Find where the given text appears and provide that cell's center as [X, Y] coordinate. 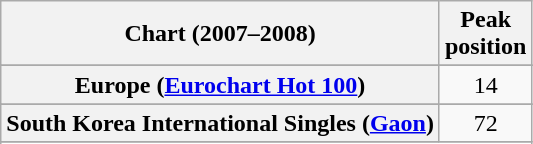
South Korea International Singles (Gaon) [220, 123]
Chart (2007–2008) [220, 34]
Peakposition [485, 34]
14 [485, 85]
72 [485, 123]
Europe (Eurochart Hot 100) [220, 85]
